Search for the cell housing the specified text and yield its (X, Y) center coordinate. 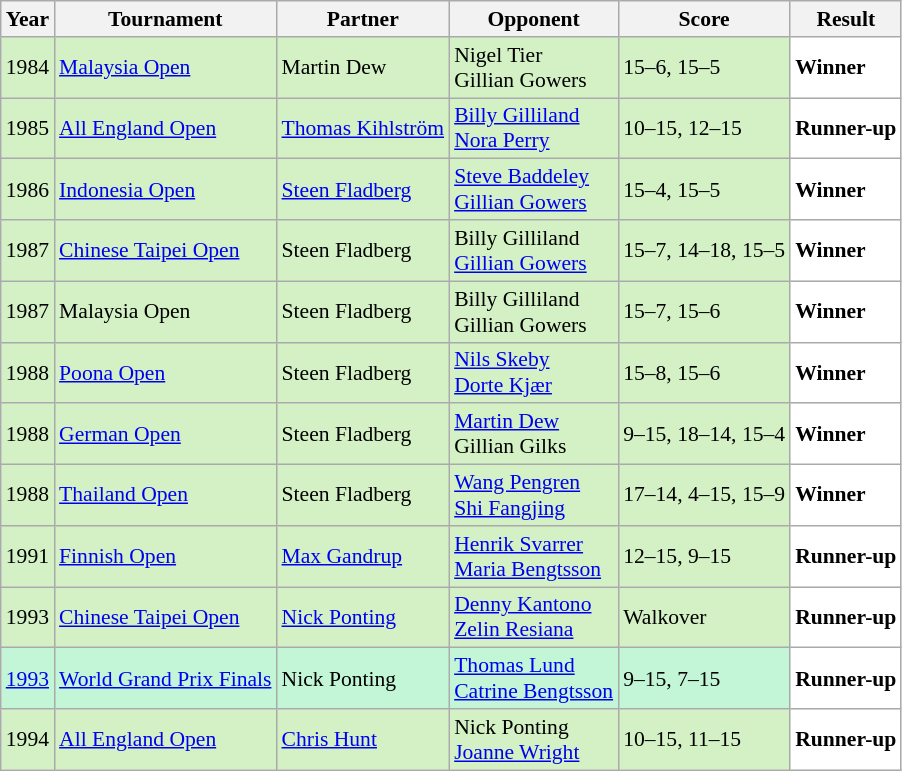
Max Gandrup (362, 556)
15–6, 15–5 (704, 68)
Score (704, 19)
15–8, 15–6 (704, 372)
Martin Dew (362, 68)
10–15, 11–15 (704, 740)
Martin Dew Gillian Gilks (534, 434)
Steve Baddeley Gillian Gowers (534, 190)
Result (846, 19)
Thomas Lund Catrine Bengtsson (534, 678)
Finnish Open (165, 556)
10–15, 12–15 (704, 128)
Tournament (165, 19)
15–4, 15–5 (704, 190)
Henrik Svarrer Maria Bengtsson (534, 556)
Chris Hunt (362, 740)
Partner (362, 19)
1985 (28, 128)
15–7, 15–6 (704, 312)
1984 (28, 68)
Nils Skeby Dorte Kjær (534, 372)
Billy Gilliland Nora Perry (534, 128)
Poona Open (165, 372)
1991 (28, 556)
Opponent (534, 19)
15–7, 14–18, 15–5 (704, 250)
1986 (28, 190)
Indonesia Open (165, 190)
Nick Ponting Joanne Wright (534, 740)
Nigel Tier Gillian Gowers (534, 68)
Year (28, 19)
Wang Pengren Shi Fangjing (534, 496)
Thailand Open (165, 496)
Denny Kantono Zelin Resiana (534, 618)
Walkover (704, 618)
World Grand Prix Finals (165, 678)
1994 (28, 740)
17–14, 4–15, 15–9 (704, 496)
9–15, 18–14, 15–4 (704, 434)
9–15, 7–15 (704, 678)
12–15, 9–15 (704, 556)
German Open (165, 434)
Thomas Kihlström (362, 128)
